For the text-containing cell, return its midpoint in (x, y) coordinate format. 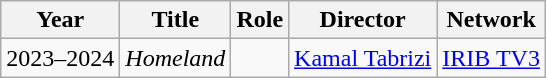
Year (60, 20)
IRIB TV3 (492, 58)
2023–2024 (60, 58)
Director (363, 20)
Role (260, 20)
Network (492, 20)
Homeland (176, 58)
Kamal Tabrizi (363, 58)
Title (176, 20)
